Capture the cell that displays the provided text and extract its [x, y] central coordinate. 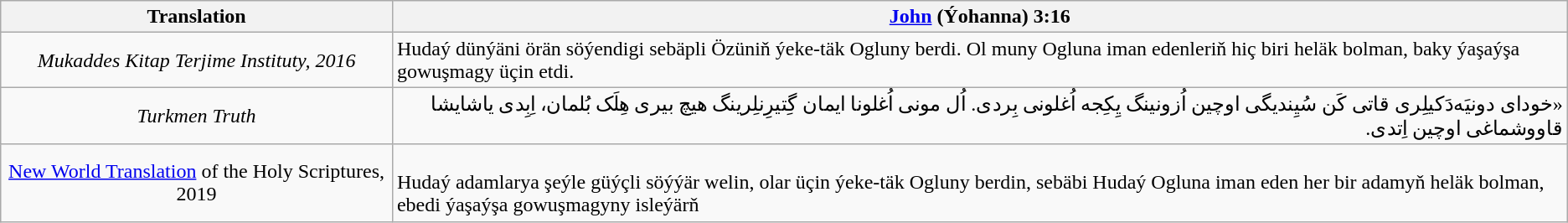
New World Translation of the Holy Scriptures, 2019 [197, 183]
Translation [197, 17]
John (Ýohanna) 3:16 [980, 17]
Turkmen Truth [197, 116]
Mukaddes Kitap Terjime Instituty, 2016 [197, 60]
